Identify which cell holds the provided text, then report its (X, Y) central coordinate. 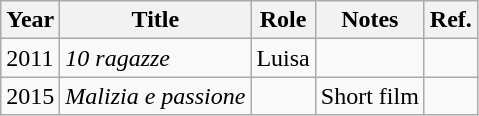
Ref. (450, 20)
2015 (30, 96)
10 ragazze (156, 58)
2011 (30, 58)
Luisa (283, 58)
Role (283, 20)
Notes (370, 20)
Short film (370, 96)
Year (30, 20)
Title (156, 20)
Malizia e passione (156, 96)
